Capture the cell that displays the provided text and extract its [x, y] central coordinate. 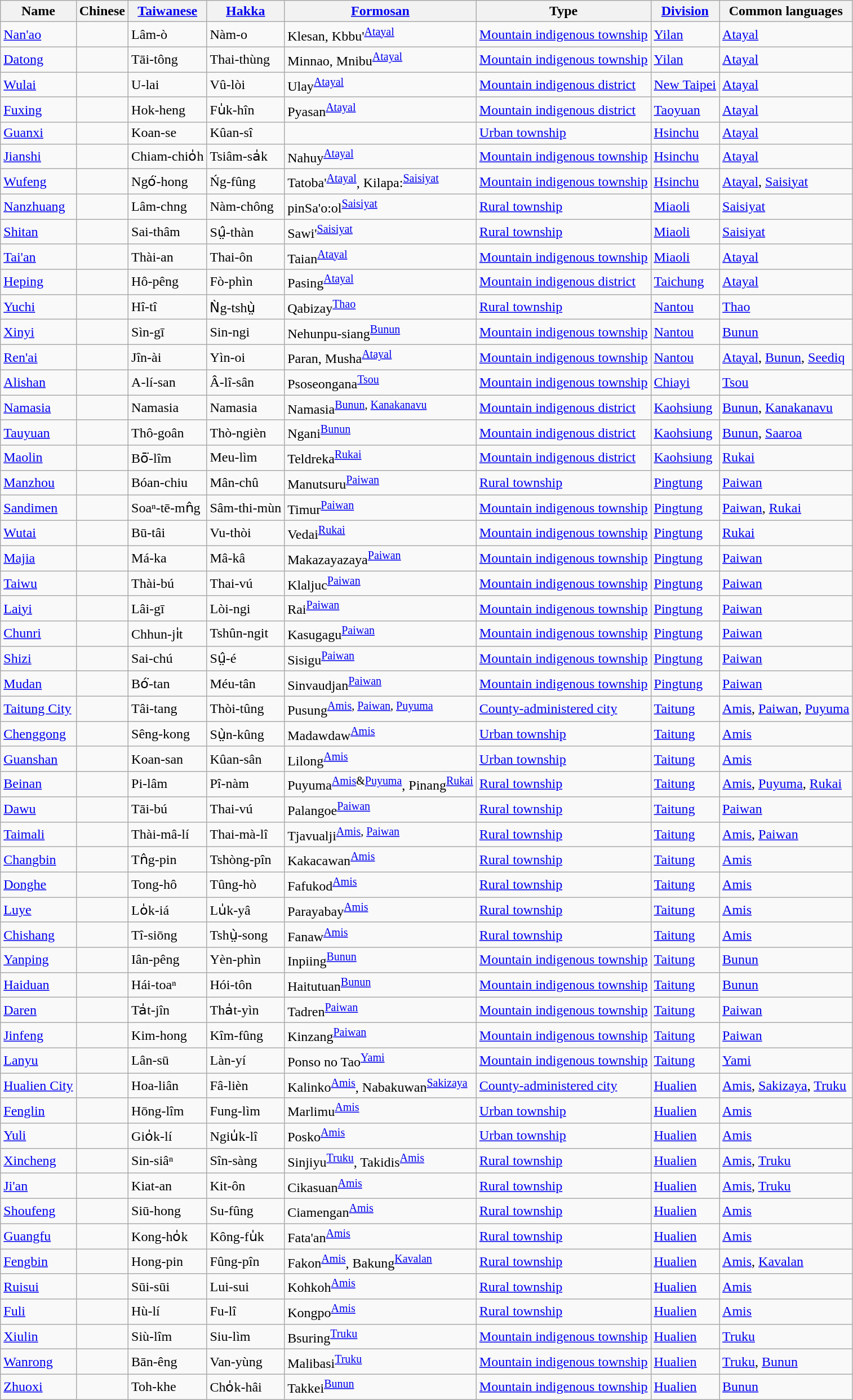
Ngó͘-hong [168, 181]
Jinfeng [38, 1036]
Tî-siōng [168, 934]
Ńg-fûng [246, 181]
Sîn-sàng [246, 1161]
Chishang [38, 934]
NganiBunun [381, 433]
Guanxi [38, 133]
Shoufeng [38, 1211]
PsoseonganaTsou [381, 382]
Yìn-oi [246, 357]
Zhuoxi [38, 1386]
Minnao, MnibuAtayal [381, 60]
Laiyi [38, 609]
Paran, MushaAtayal [381, 357]
Tsiâm-sa̍k [246, 157]
CikasuanAmis [381, 1186]
Hōng-lîm [168, 1110]
Dawu [38, 809]
Fu-lî [246, 1312]
Siū-hong [168, 1211]
Beinan [38, 785]
Lo̍k-iá [168, 910]
Division [685, 11]
Amis, Paiwan, Puyuma [786, 709]
Hái-toaⁿ [168, 985]
Tn̂g-pin [168, 860]
Kiat-an [168, 1186]
U-lai [168, 85]
Tshṳ̀-song [246, 934]
Sawi'Saisiyat [381, 232]
Taichung [685, 282]
Yuli [38, 1136]
SinvaudjanPaiwan [381, 684]
Hakka [246, 11]
Lu̍k-yâ [246, 910]
PusungAmis, Paiwan, Puyuma [381, 709]
Yèn-phìn [246, 960]
Mudan [38, 684]
Siu-lìm [246, 1337]
Amis, Paiwan [786, 834]
Nàm-chông [246, 206]
Tong-hô [168, 885]
Fata'anAmis [381, 1237]
NahuyAtayal [381, 157]
Wulai [38, 85]
Koan-san [168, 759]
Tāi-tông [168, 60]
Kit-ôn [246, 1186]
Kûan-sî [246, 133]
Thô-goân [168, 433]
Fâ-lièn [246, 1086]
Paiwan, Rukai [786, 508]
Daren [38, 1010]
Su-fûng [246, 1211]
KohkohAmis [381, 1286]
Thài-mâ-lí [168, 834]
Guangfu [38, 1237]
Tshòng-pîn [246, 860]
Hô-pêng [168, 282]
MalibasiTruku [381, 1362]
Majia [38, 558]
Fu̍k-hîn [246, 109]
MarlimuAmis [381, 1110]
Soaⁿ-tē-mn̂g [168, 508]
Sūi-sūi [168, 1286]
Tûng-hò [246, 885]
Fûng-pîn [246, 1261]
Kîm-fûng [246, 1036]
Hualien City [38, 1086]
Hoa-liân [168, 1086]
Atayal, Bunun, Seediq [786, 357]
Chunri [38, 633]
Lâm-ò [168, 35]
Taiwu [38, 584]
Wufeng [38, 181]
KalinkoAmis, NabakuwanSakizaya [381, 1086]
Bō͘-lîm [168, 458]
Truku [786, 1337]
Bū-tâi [168, 533]
ParayabayAmis [381, 910]
Yanping [38, 960]
Sai-thâm [168, 232]
Sâm-thi-mùn [246, 508]
Pî-nàm [246, 785]
MadawdawAmis [381, 734]
Heping [38, 282]
Kûan-sân [246, 759]
Jianshi [38, 157]
Xinyi [38, 333]
TimurPaiwan [381, 508]
Lòi-ngi [246, 609]
Koan-se [168, 133]
Type [563, 11]
Gio̍k-lí [168, 1136]
Tha̍t-yìn [246, 1010]
PyasanAtayal [381, 109]
Méu-tân [246, 684]
Bān-êng [168, 1362]
Shizi [38, 658]
Changbin [38, 860]
Truku, Bunun [786, 1362]
Toh-khe [168, 1386]
Thao [786, 307]
InpiingBunun [381, 960]
Fuli [38, 1312]
Kong-ho̍k [168, 1237]
Thai-mà-lî [246, 834]
Â-lî-sân [246, 382]
Lâi-gī [168, 609]
Tshûn-ngit [246, 633]
Tsou [786, 382]
Nàm-o [246, 35]
Taoyuan [685, 109]
Fò-phìn [246, 282]
Iân-pêng [168, 960]
Manzhou [38, 482]
KinzangPaiwan [381, 1036]
SinjiyuTruku, TakidisAmis [381, 1161]
Meu-lìm [246, 458]
Shitan [38, 232]
Tai'an [38, 257]
MakazayazayaPaiwan [381, 558]
Pi-lâm [168, 785]
Mân-chû [246, 482]
Nehunpu-siangBunun [381, 333]
A-lí-san [168, 382]
Lân-sū [168, 1061]
Lanyu [38, 1061]
Sṳ̂-thàn [246, 232]
NamasiaBunun, Kanakanavu [381, 408]
KongpoAmis [381, 1312]
Amis, Kavalan [786, 1261]
Mâ-kâ [246, 558]
Klesan, Kbbu'Atayal [381, 35]
Amis, Puyuma, Rukai [786, 785]
Xiulin [38, 1337]
Formosan [381, 11]
PalangoePaiwan [381, 809]
BsuringTruku [381, 1337]
Fung-lìm [246, 1110]
Bunun, Kanakanavu [786, 408]
Nanzhuang [38, 206]
TaianAtayal [381, 257]
TadrenPaiwan [381, 1010]
TeldrekaRukai [381, 458]
Taiwanese [168, 11]
Chhun-ji̍t [168, 633]
Xincheng [38, 1161]
Van-yùng [246, 1362]
pinSa'o:olSaisiyat [381, 206]
KasugaguPaiwan [381, 633]
Chiayi [685, 382]
Amis, Sakizaya, Truku [786, 1086]
CiamenganAmis [381, 1211]
Fengbin [38, 1261]
Sṳ̂-é [246, 658]
FakonAmis, BakungKavalan [381, 1261]
Yami [786, 1061]
New Taipei [685, 85]
Sêng-kong [168, 734]
Tāi-bú [168, 809]
Làn-yí [246, 1061]
PuyumaAmis&Puyuma, PinangRukai [381, 785]
Fenglin [38, 1110]
RaiPaiwan [381, 609]
QabizayThao [381, 307]
Wutai [38, 533]
Name [38, 11]
Jîn-ài [168, 357]
Luye [38, 910]
Thai-ôn [246, 257]
Vû-lòi [246, 85]
Hong-pin [168, 1261]
Tatoba'Atayal, Kilapa:Saisiyat [381, 181]
Sin-siâⁿ [168, 1161]
Chiam-chio̍h [168, 157]
Hói-tôn [246, 985]
Ngiu̍k-lî [246, 1136]
Taimali [38, 834]
Common languages [786, 11]
Fuxing [38, 109]
Hî-tî [168, 307]
Ren'ai [38, 357]
Vu-thòi [246, 533]
Ponso no TaoYami [381, 1061]
LilongAmis [381, 759]
Cho̍k-hâi [246, 1386]
Thài-an [168, 257]
Thài-bú [168, 584]
Ǹg-tshṳ̀ [246, 307]
Guanshan [38, 759]
KakacawanAmis [381, 860]
VedaiRukai [381, 533]
Hok-heng [168, 109]
Kông-fu̍k [246, 1237]
Sandimen [38, 508]
Ruisui [38, 1286]
SisiguPaiwan [381, 658]
Thòi-tûng [246, 709]
Sìn-gī [168, 333]
Wanrong [38, 1362]
Bunun, Saaroa [786, 433]
Ta̍t-jîn [168, 1010]
Lâm-chng [168, 206]
Tâi-tang [168, 709]
FafukodAmis [381, 885]
Bóan-chiu [168, 482]
Sai-chú [168, 658]
Má-ka [168, 558]
PasingAtayal [381, 282]
FanawAmis [381, 934]
Siù-lîm [168, 1337]
Taitung City [38, 709]
Chenggong [38, 734]
Thò-ngièn [246, 433]
Hù-lí [168, 1312]
Thai-thùng [246, 60]
Maolin [38, 458]
Tauyuan [38, 433]
PoskoAmis [381, 1136]
Nan'ao [38, 35]
Datong [38, 60]
Chinese [102, 11]
Sṳ̀n-kûng [246, 734]
ManutsuruPaiwan [381, 482]
Lui-sui [246, 1286]
UlayAtayal [381, 85]
Yuchi [38, 307]
Ji'an [38, 1186]
Donghe [38, 885]
Kim-hong [168, 1036]
Bó͘-tan [168, 684]
TjavualjiAmis, Paiwan [381, 834]
Sin-ngi [246, 333]
KlaljucPaiwan [381, 584]
HaitutuanBunun [381, 985]
Haiduan [38, 985]
Alishan [38, 382]
Atayal, Saisiyat [786, 181]
TakkeiBunun [381, 1386]
